Return the [X, Y] coordinate for the center point of the cell that contains the specified text.  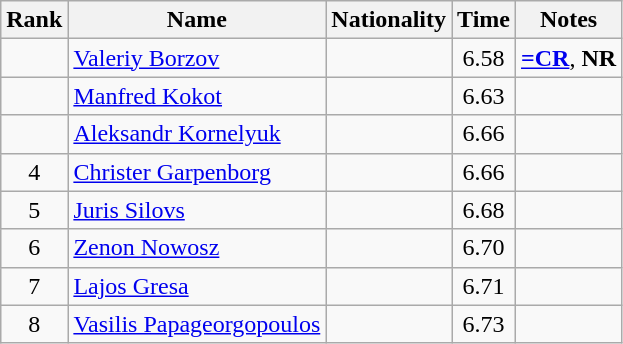
Name [197, 20]
Manfred Kokot [197, 96]
Notes [569, 20]
6.71 [484, 286]
4 [34, 172]
6.63 [484, 96]
Christer Garpenborg [197, 172]
Zenon Nowosz [197, 248]
6.73 [484, 324]
=CR, NR [569, 58]
6 [34, 248]
6.70 [484, 248]
Nationality [389, 20]
5 [34, 210]
Aleksandr Kornelyuk [197, 134]
7 [34, 286]
Juris Silovs [197, 210]
Rank [34, 20]
Vasilis Papageorgopoulos [197, 324]
6.68 [484, 210]
Valeriy Borzov [197, 58]
8 [34, 324]
6.58 [484, 58]
Lajos Gresa [197, 286]
Time [484, 20]
